Determine the (X, Y) coordinate at the center of the cell enclosing the given text.  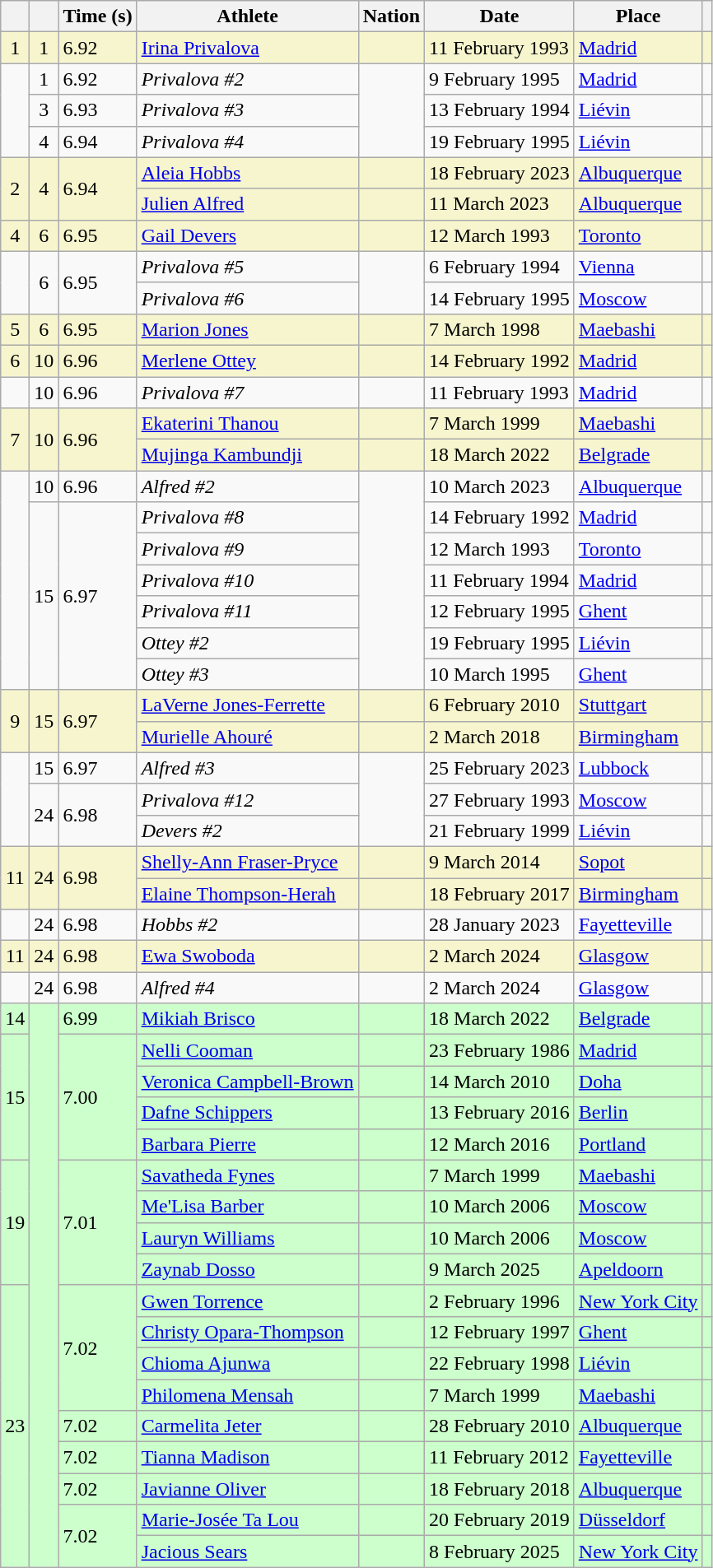
Christy Opara-Thompson (247, 1332)
Tianna Madison (247, 1458)
Privalova #7 (247, 393)
7.00 (97, 1097)
28 February 2010 (500, 1426)
Privalova #12 (247, 799)
23 (15, 1426)
Javianne Oliver (247, 1489)
Jacious Sears (247, 1552)
Alfred #4 (247, 988)
Nation (391, 16)
Alfred #3 (247, 768)
Marion Jones (247, 329)
Privalova #5 (247, 267)
Berlin (638, 1113)
Athlete (247, 16)
Carmelita Jeter (247, 1426)
22 February 1998 (500, 1363)
Savatheda Fynes (247, 1175)
Mikiah Brisco (247, 1019)
21 February 1999 (500, 831)
Nelli Cooman (247, 1050)
Zaynab Dosso (247, 1269)
12 March 2016 (500, 1144)
Me'Lisa Barber (247, 1207)
Place (638, 16)
Devers #2 (247, 831)
Marie-Josée Ta Lou (247, 1520)
9 February 1995 (500, 79)
9 March 2014 (500, 862)
18 February 2017 (500, 893)
14 (15, 1019)
14 March 2010 (500, 1082)
Ekaterini Thanou (247, 424)
LaVerne Jones-Ferrette (247, 705)
Gail Devers (247, 235)
Apeldoorn (638, 1269)
2 (15, 188)
Ottey #2 (247, 643)
6.99 (97, 1019)
Date (500, 16)
7 March 1998 (500, 329)
18 February 2018 (500, 1489)
13 February 1994 (500, 110)
12 February 1997 (500, 1332)
Irina Privalova (247, 48)
6 February 1994 (500, 267)
7.01 (97, 1222)
10 March 2023 (500, 486)
Murielle Ahouré (247, 737)
6 February 2010 (500, 705)
23 February 1986 (500, 1050)
9 (15, 721)
Merlene Ottey (247, 361)
Elaine Thompson-Herah (247, 893)
2 February 1996 (500, 1300)
10 March 1995 (500, 674)
6.93 (97, 110)
Privalova #11 (247, 612)
Julien Alfred (247, 204)
Ottey #3 (247, 674)
Düsseldorf (638, 1520)
Gwen Torrence (247, 1300)
8 February 2025 (500, 1552)
Lauryn Williams (247, 1238)
3 (44, 110)
Vienna (638, 267)
Alfred #2 (247, 486)
Hobbs #2 (247, 925)
Dafne Schippers (247, 1113)
Lubbock (638, 768)
28 January 2023 (500, 925)
5 (15, 329)
Barbara Pierre (247, 1144)
Shelly-Ann Fraser-Pryce (247, 862)
Privalova #6 (247, 298)
7 (15, 440)
Doha (638, 1082)
Mujinga Kambundji (247, 455)
Portland (638, 1144)
Philomena Mensah (247, 1395)
Privalova #10 (247, 580)
18 February 2023 (500, 173)
Privalova #2 (247, 79)
11 March 2023 (500, 204)
27 February 1993 (500, 799)
Ewa Swoboda (247, 956)
20 February 2019 (500, 1520)
Aleia Hobbs (247, 173)
14 February 1995 (500, 298)
Privalova #4 (247, 142)
9 March 2025 (500, 1269)
11 February 1994 (500, 580)
Chioma Ajunwa (247, 1363)
Privalova #3 (247, 110)
12 February 1995 (500, 612)
Stuttgart (638, 705)
11 February 2012 (500, 1458)
Sopot (638, 862)
Time (s) (97, 16)
25 February 2023 (500, 768)
2 March 2018 (500, 737)
Veronica Campbell-Brown (247, 1082)
Privalova #9 (247, 549)
Privalova #8 (247, 518)
13 February 2016 (500, 1113)
19 (15, 1222)
